From the cell containing the given text, extract its center point as [X, Y] coordinate. 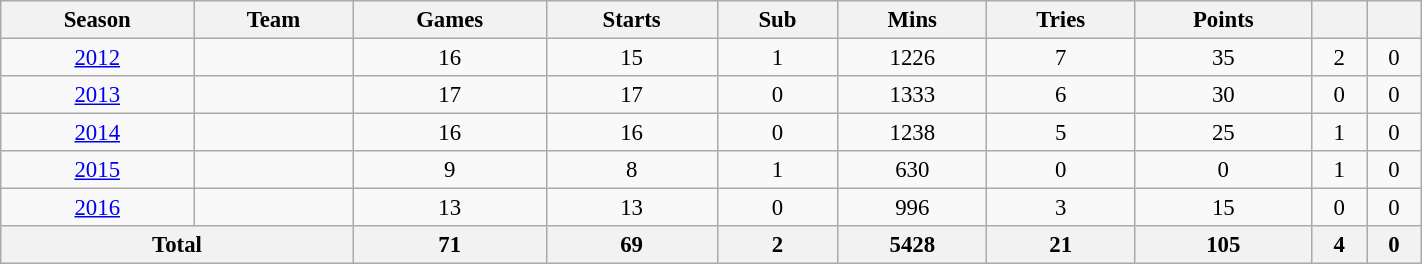
30 [1224, 95]
630 [912, 170]
71 [450, 245]
21 [1061, 245]
4 [1340, 245]
1226 [912, 58]
Sub [778, 20]
105 [1224, 245]
996 [912, 208]
2016 [98, 208]
8 [632, 170]
9 [450, 170]
Games [450, 20]
Total [177, 245]
2014 [98, 133]
7 [1061, 58]
3 [1061, 208]
2013 [98, 95]
6 [1061, 95]
69 [632, 245]
Tries [1061, 20]
25 [1224, 133]
2012 [98, 58]
1238 [912, 133]
5 [1061, 133]
Team [274, 20]
35 [1224, 58]
Season [98, 20]
Points [1224, 20]
Starts [632, 20]
1333 [912, 95]
2015 [98, 170]
5428 [912, 245]
Mins [912, 20]
